Find where the given text appears and provide that cell's center as [x, y] coordinate. 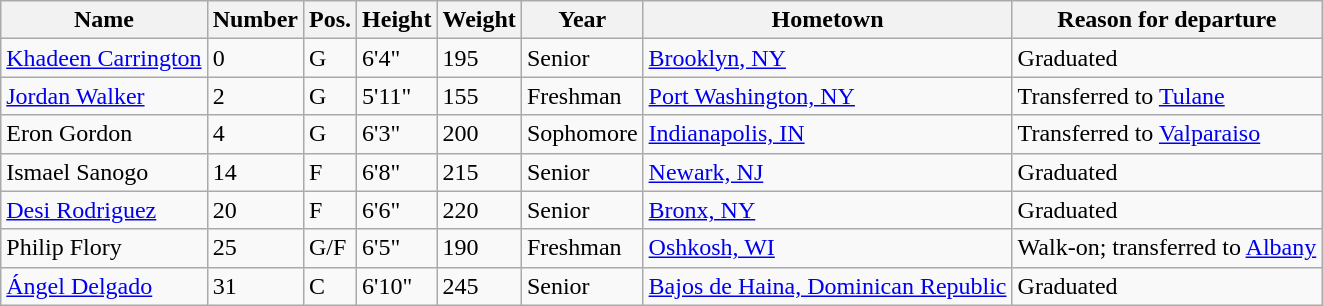
195 [479, 58]
Port Washington, NY [828, 96]
Walk-on; transferred to Albany [1167, 248]
200 [479, 134]
155 [479, 96]
6'5" [397, 248]
Philip Flory [104, 248]
Ismael Sanogo [104, 172]
Sophomore [582, 134]
Transferred to Tulane [1167, 96]
31 [255, 286]
Year [582, 20]
6'3" [397, 134]
Weight [479, 20]
G/F [330, 248]
190 [479, 248]
0 [255, 58]
Brooklyn, NY [828, 58]
Name [104, 20]
Ángel Delgado [104, 286]
Khadeen Carrington [104, 58]
Height [397, 20]
Eron Gordon [104, 134]
5'11" [397, 96]
Pos. [330, 20]
Bronx, NY [828, 210]
2 [255, 96]
6'6" [397, 210]
6'8" [397, 172]
C [330, 286]
Bajos de Haina, Dominican Republic [828, 286]
6'4" [397, 58]
14 [255, 172]
245 [479, 286]
Indianapolis, IN [828, 134]
Oshkosh, WI [828, 248]
20 [255, 210]
25 [255, 248]
220 [479, 210]
4 [255, 134]
215 [479, 172]
Hometown [828, 20]
6'10" [397, 286]
Transferred to Valparaiso [1167, 134]
Newark, NJ [828, 172]
Number [255, 20]
Jordan Walker [104, 96]
Desi Rodriguez [104, 210]
Reason for departure [1167, 20]
